From the cell containing the given text, extract its center point as [X, Y] coordinate. 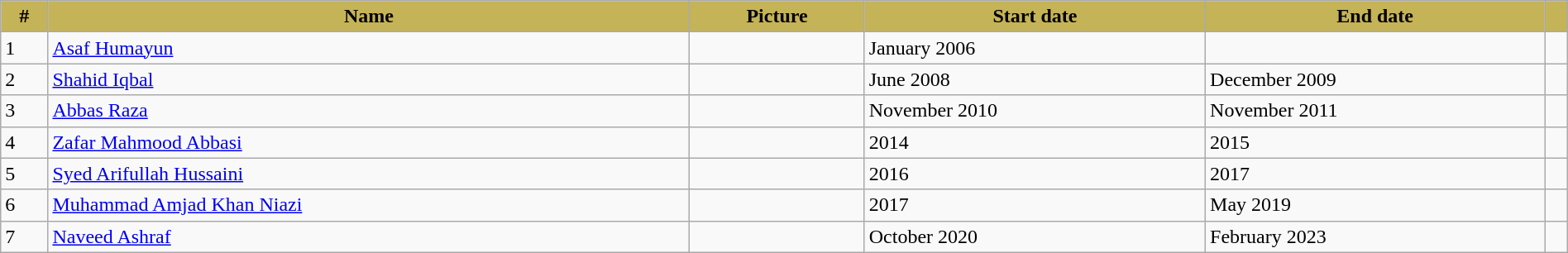
7 [25, 236]
January 2006 [1035, 48]
February 2023 [1375, 236]
Shahid Iqbal [369, 79]
October 2020 [1035, 236]
November 2011 [1375, 111]
December 2009 [1375, 79]
Zafar Mahmood Abbasi [369, 142]
Abbas Raza [369, 111]
2 [25, 79]
Muhammad Amjad Khan Niazi [369, 205]
Naveed Ashraf [369, 236]
2014 [1035, 142]
Picture [777, 17]
Name [369, 17]
5 [25, 174]
End date [1375, 17]
June 2008 [1035, 79]
1 [25, 48]
6 [25, 205]
4 [25, 142]
Syed Arifullah Hussaini [369, 174]
Asaf Humayun [369, 48]
2015 [1375, 142]
November 2010 [1035, 111]
2016 [1035, 174]
# [25, 17]
Start date [1035, 17]
3 [25, 111]
May 2019 [1375, 205]
